Capture the cell that displays the provided text and extract its [X, Y] central coordinate. 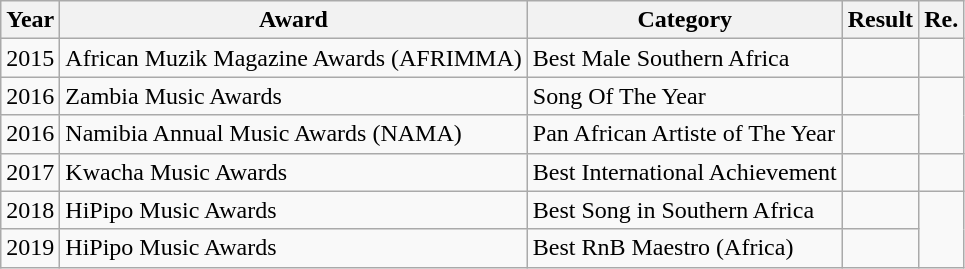
Result [880, 20]
Best RnB Maestro (Africa) [684, 248]
Best Male Southern Africa [684, 58]
Re. [942, 20]
Namibia Annual Music Awards (NAMA) [294, 134]
Award [294, 20]
Song Of The Year [684, 96]
Pan African Artiste of The Year [684, 134]
2017 [30, 172]
African Muzik Magazine Awards (AFRIMMA) [294, 58]
2019 [30, 248]
Year [30, 20]
Best Song in Southern Africa [684, 210]
2015 [30, 58]
2018 [30, 210]
Zambia Music Awards [294, 96]
Best International Achievement [684, 172]
Kwacha Music Awards [294, 172]
Category [684, 20]
